Find where the given text appears and provide that cell's center as [X, Y] coordinate. 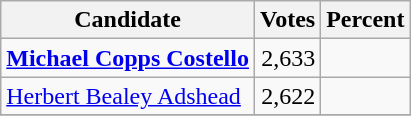
Votes [287, 20]
2,622 [287, 96]
Herbert Bealey Adshead [128, 96]
Percent [366, 20]
Michael Copps Costello [128, 58]
Candidate [128, 20]
2,633 [287, 58]
